Scan for the cell matching the given text and deliver its (X, Y) coordinate at center. 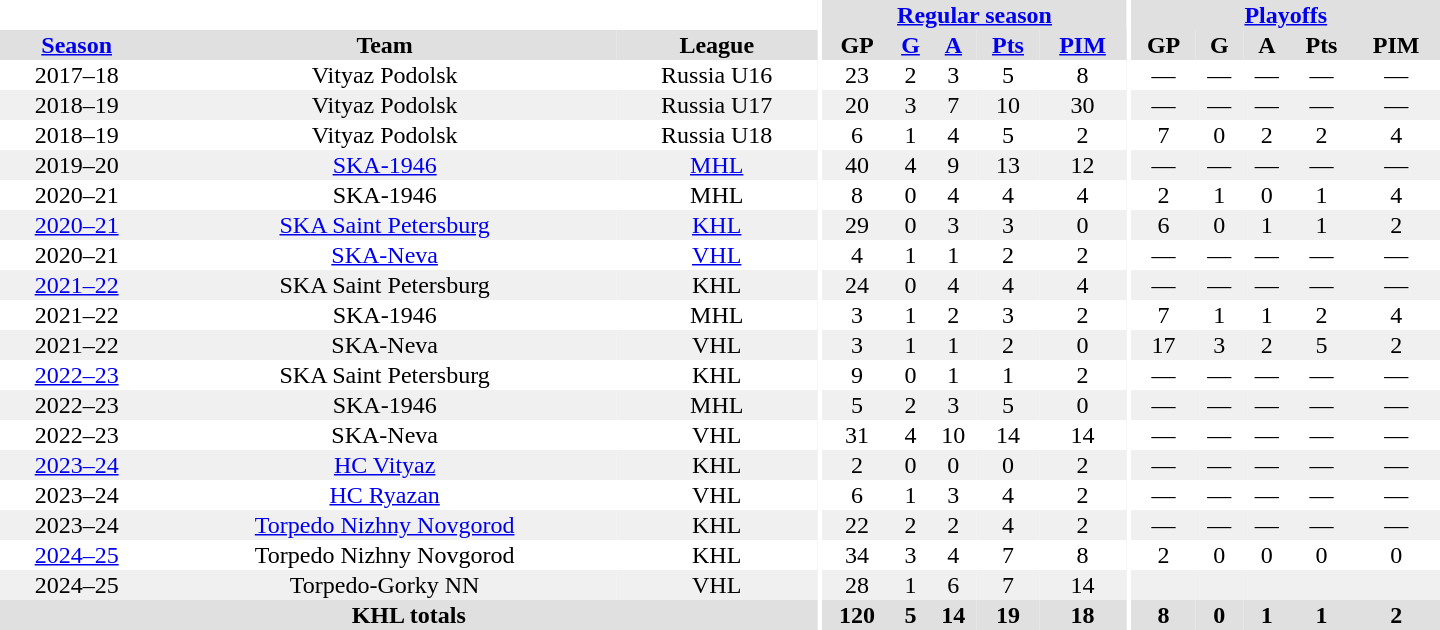
Russia U17 (716, 105)
Russia U18 (716, 135)
HC Vityaz (384, 465)
Russia U16 (716, 75)
24 (858, 285)
League (716, 45)
34 (858, 555)
40 (858, 165)
29 (858, 225)
Regular season (975, 15)
2017–18 (76, 75)
20 (858, 105)
31 (858, 435)
13 (1008, 165)
Torpedo-Gorky NN (384, 585)
120 (858, 615)
Team (384, 45)
2019–20 (76, 165)
HC Ryazan (384, 495)
17 (1164, 345)
28 (858, 585)
Season (76, 45)
22 (858, 525)
30 (1082, 105)
Playoffs (1286, 15)
12 (1082, 165)
23 (858, 75)
18 (1082, 615)
19 (1008, 615)
KHL totals (408, 615)
